Scan for the cell matching the given text and deliver its [x, y] coordinate at center. 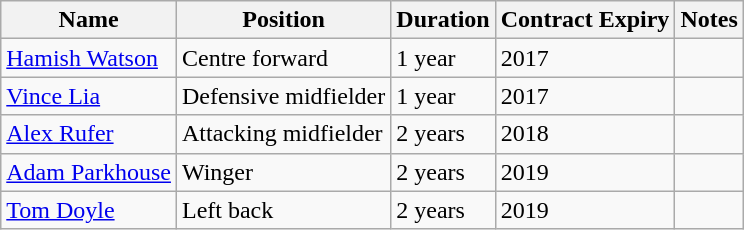
Vince Lia [89, 96]
Duration [443, 20]
Name [89, 20]
Winger [283, 172]
Adam Parkhouse [89, 172]
Position [283, 20]
Notes [709, 20]
2018 [585, 134]
Defensive midfielder [283, 96]
Alex Rufer [89, 134]
Attacking midfielder [283, 134]
Left back [283, 210]
Centre forward [283, 58]
Tom Doyle [89, 210]
Hamish Watson [89, 58]
Contract Expiry [585, 20]
